Identify which cell holds the provided text, then report its [X, Y] central coordinate. 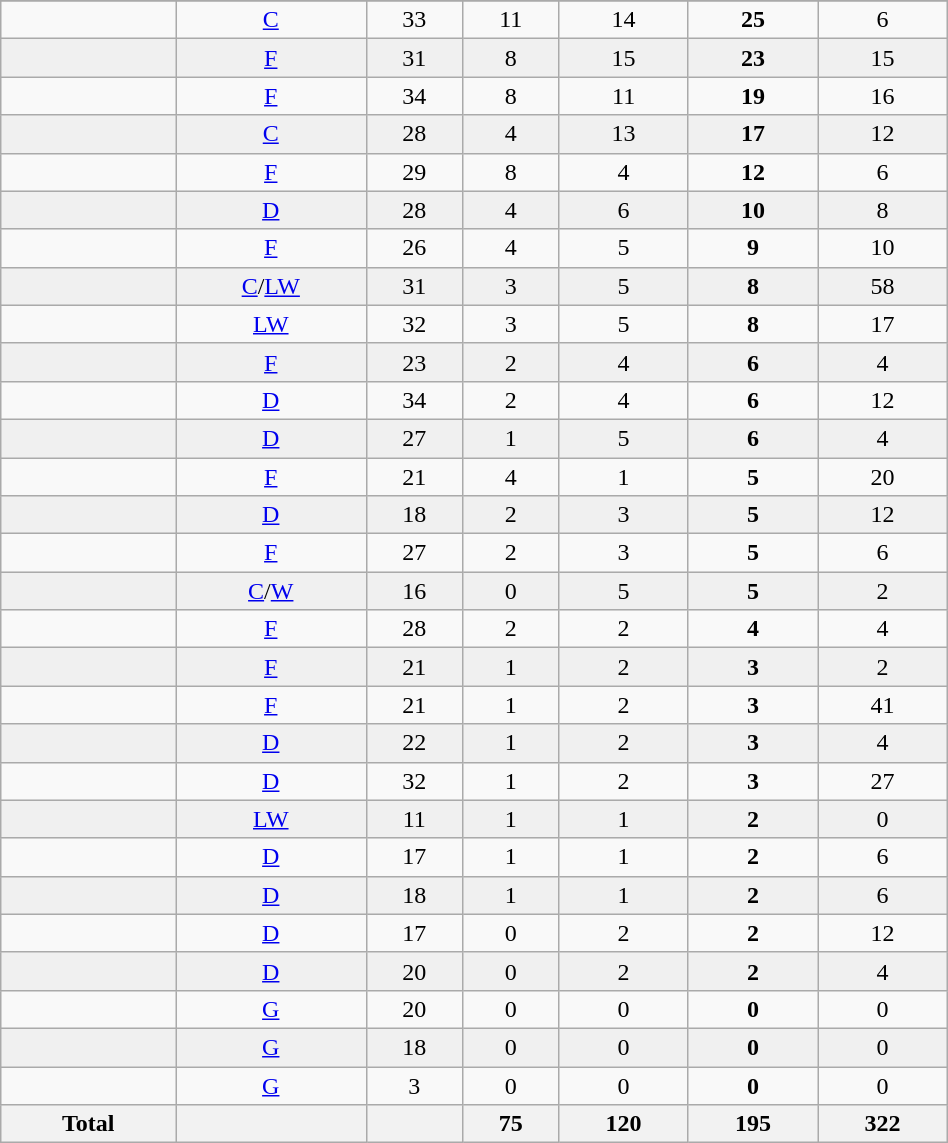
195 [752, 1124]
19 [752, 96]
Total [88, 1124]
29 [414, 172]
14 [624, 20]
41 [883, 705]
120 [624, 1124]
C/LW [272, 286]
58 [883, 286]
322 [883, 1124]
13 [624, 134]
33 [414, 20]
25 [752, 20]
22 [414, 743]
C/W [272, 591]
75 [510, 1124]
26 [414, 248]
9 [752, 248]
